Detect which cell encompasses the target text, then output its (X, Y) center coordinate. 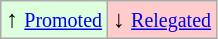
↑ Promoted (54, 20)
↓ Relegated (162, 20)
